Detect which cell encompasses the target text, then output its [x, y] center coordinate. 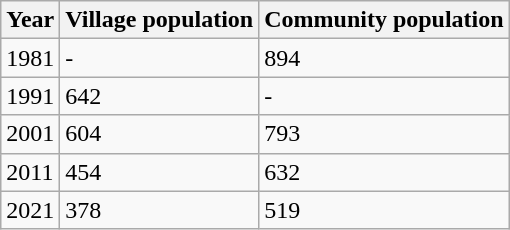
Village population [160, 20]
1991 [30, 96]
Community population [384, 20]
632 [384, 172]
793 [384, 134]
1981 [30, 58]
2011 [30, 172]
378 [160, 210]
2001 [30, 134]
454 [160, 172]
Year [30, 20]
519 [384, 210]
2021 [30, 210]
604 [160, 134]
642 [160, 96]
894 [384, 58]
